Return (X, Y) of the center of cell containing provided text 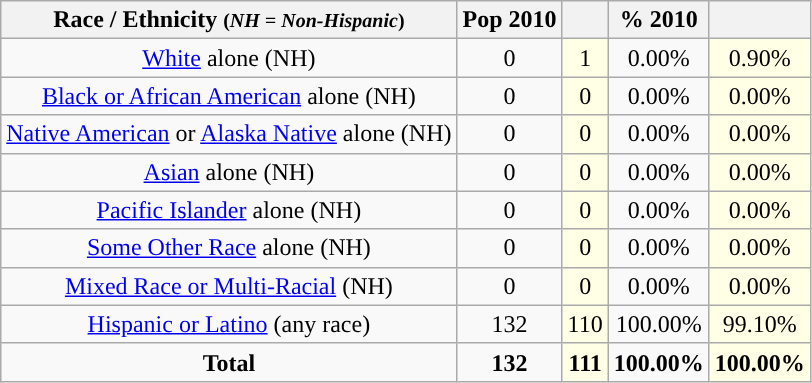
Mixed Race or Multi-Racial (NH) (229, 286)
0.90% (760, 58)
Native American or Alaska Native alone (NH) (229, 134)
Race / Ethnicity (NH = Non-Hispanic) (229, 20)
99.10% (760, 324)
Black or African American alone (NH) (229, 96)
Some Other Race alone (NH) (229, 248)
1 (585, 58)
Total (229, 362)
110 (585, 324)
% 2010 (658, 20)
Pacific Islander alone (NH) (229, 210)
Pop 2010 (510, 20)
Asian alone (NH) (229, 172)
White alone (NH) (229, 58)
Hispanic or Latino (any race) (229, 324)
111 (585, 362)
